Provide the [x, y] coordinate of the cell's center where the given text is located.  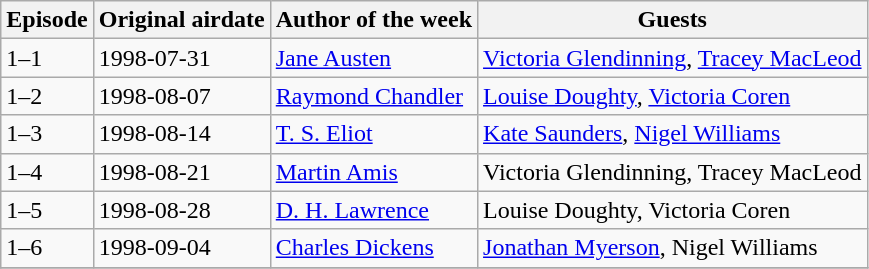
T. S. Eliot [374, 134]
1–6 [47, 248]
Kate Saunders, Nigel Williams [673, 134]
Jane Austen [374, 58]
1–2 [47, 96]
1998-07-31 [182, 58]
Martin Amis [374, 172]
Raymond Chandler [374, 96]
Guests [673, 20]
1998-08-21 [182, 172]
1–5 [47, 210]
1998-08-14 [182, 134]
Author of the week [374, 20]
1–4 [47, 172]
D. H. Lawrence [374, 210]
Episode [47, 20]
1998-09-04 [182, 248]
1998-08-28 [182, 210]
1998-08-07 [182, 96]
Charles Dickens [374, 248]
1–1 [47, 58]
Jonathan Myerson, Nigel Williams [673, 248]
1–3 [47, 134]
Original airdate [182, 20]
